Determine the (X, Y) coordinate at the center of the cell enclosing the given text.  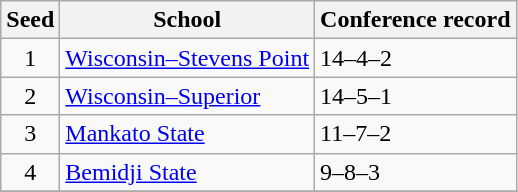
9–8–3 (416, 172)
2 (30, 96)
4 (30, 172)
Mankato State (188, 134)
14–5–1 (416, 96)
Bemidji State (188, 172)
11–7–2 (416, 134)
Seed (30, 20)
3 (30, 134)
School (188, 20)
Wisconsin–Stevens Point (188, 58)
14–4–2 (416, 58)
Wisconsin–Superior (188, 96)
Conference record (416, 20)
1 (30, 58)
